Pinpoint the cell where the given text exists, returning its [X, Y] midpoint coordinate. 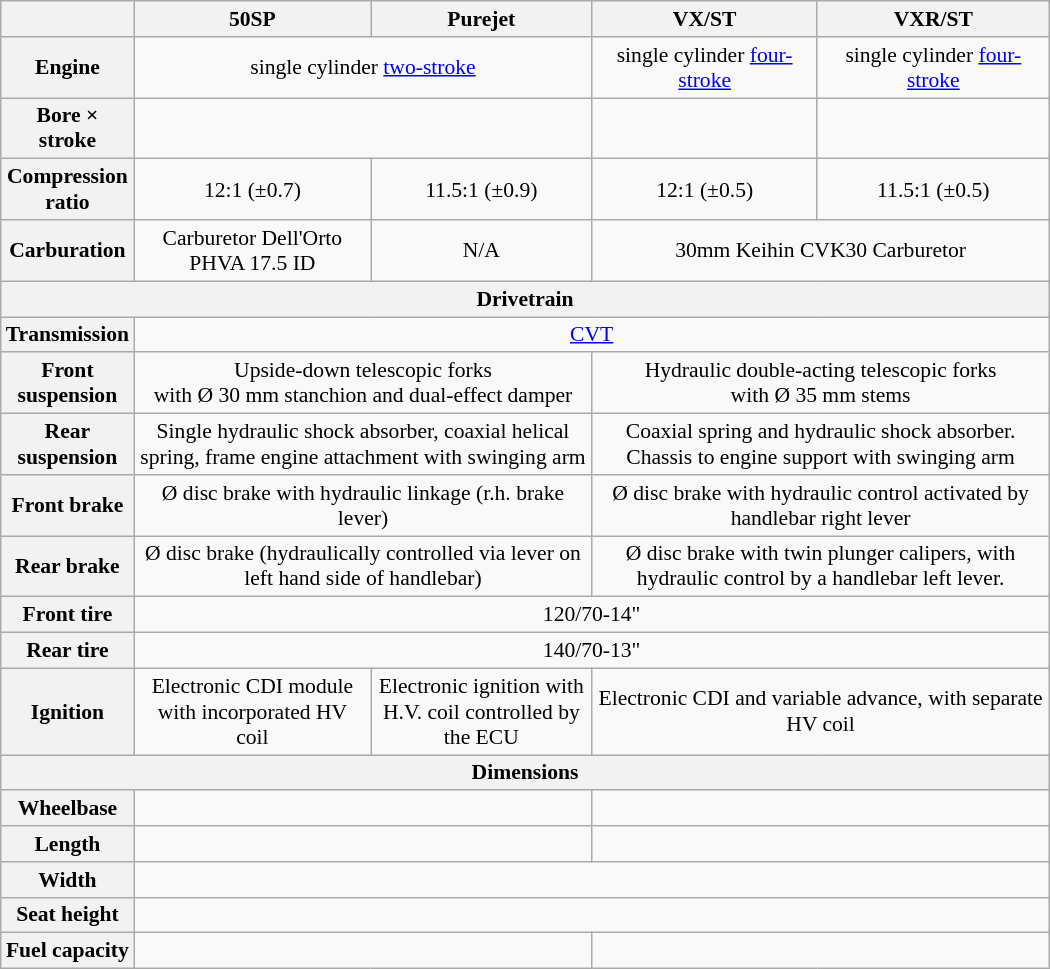
Length [68, 844]
Bore × stroke [68, 128]
11.5:1 (±0.5) [933, 190]
Front tire [68, 615]
Compression ratio [68, 190]
Front suspension [68, 384]
Ignition [68, 712]
VXR/ST [933, 19]
Single hydraulic shock absorber, coaxial helical spring, frame engine attachment with swinging arm [363, 444]
Rear brake [68, 566]
Electronic CDI module with incorporated HV coil [252, 712]
CVT [592, 335]
Seat height [68, 915]
Electronic ignition with H.V. coil controlled by the ECU [482, 712]
Ø disc brake (hydraulically controlled via lever on left hand side of handlebar) [363, 566]
Front brake [68, 506]
120/70-14" [592, 615]
Coaxial spring and hydraulic shock absorber.Chassis to engine support with swinging arm [820, 444]
Hydraulic double-acting telescopic forkswith Ø 35 mm stems [820, 384]
Purejet [482, 19]
11.5:1 (±0.9) [482, 190]
12:1 (±0.5) [704, 190]
VX/ST [704, 19]
Upside-down telescopic forkswith Ø 30 mm stanchion and dual-effect damper [363, 384]
Ø disc brake with twin plunger calipers, with hydraulic control by a handlebar left lever. [820, 566]
Rear suspension [68, 444]
Carburetor Dell'Orto PHVA 17.5 ID [252, 250]
Ø disc brake with hydraulic linkage (r.h. brake lever) [363, 506]
Dimensions [525, 773]
N/A [482, 250]
30mm Keihin CVK30 Carburetor [820, 250]
12:1 (±0.7) [252, 190]
Fuel capacity [68, 951]
Rear tire [68, 651]
50SP [252, 19]
Transmission [68, 335]
Electronic CDI and variable advance, with separate HV coil [820, 712]
Ø disc brake with hydraulic control activated by handlebar right lever [820, 506]
140/70-13" [592, 651]
Carburation [68, 250]
Drivetrain [525, 299]
Width [68, 880]
Wheelbase [68, 809]
Engine [68, 68]
single cylinder two-stroke [363, 68]
